Identify which cell holds the provided text, then report its [x, y] central coordinate. 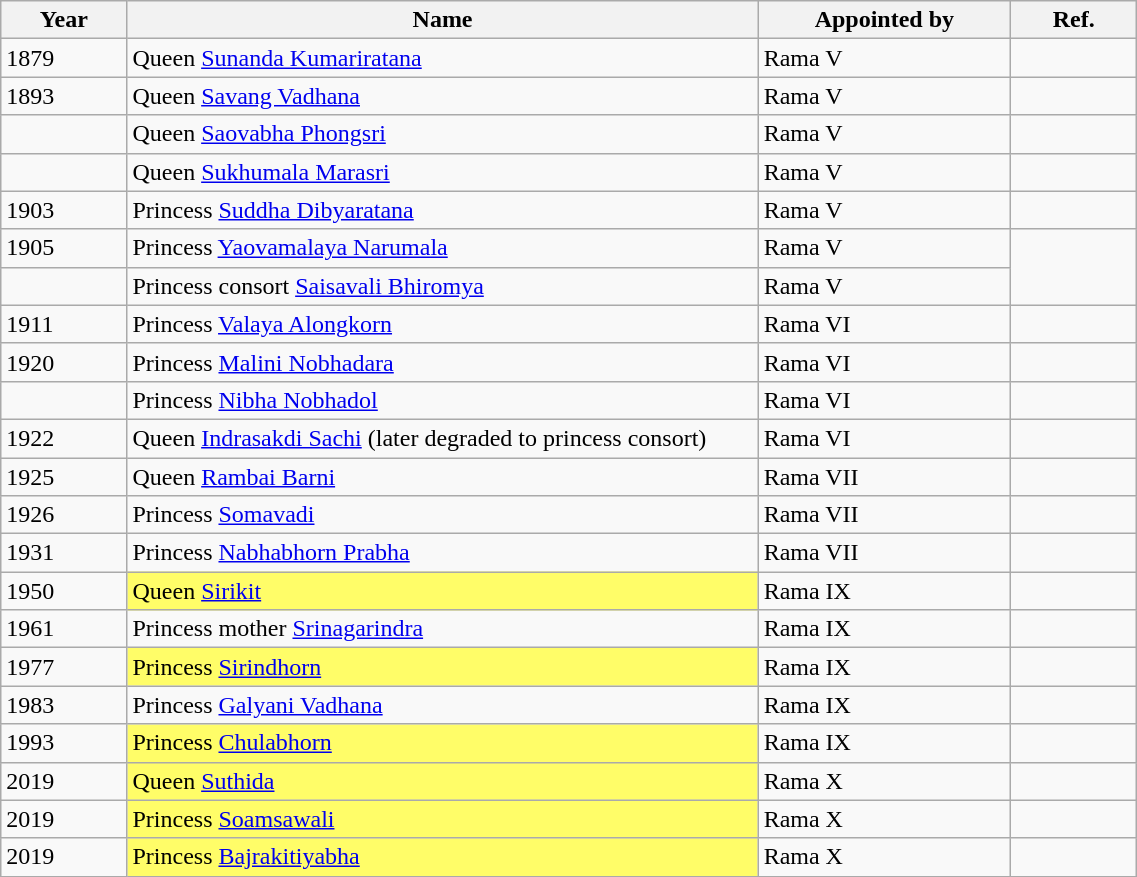
Queen Suthida [442, 781]
Princess Valaya Alongkorn [442, 324]
Ref. [1074, 20]
Princess Malini Nobhadara [442, 362]
Princess Nibha Nobhadol [442, 400]
Year [64, 20]
1983 [64, 705]
Princess mother Srinagarindra [442, 629]
Princess Galyani Vadhana [442, 705]
1977 [64, 667]
1925 [64, 477]
Princess Somavadi [442, 515]
Queen Sukhumala Marasri [442, 172]
1920 [64, 362]
1879 [64, 58]
1993 [64, 743]
Princess Yaovamalaya Narumala [442, 248]
Queen Saovabha Phongsri [442, 134]
Princess consort Saisavali Bhiromya [442, 286]
1950 [64, 591]
Name [442, 20]
Princess Bajrakitiyabha [442, 857]
1903 [64, 210]
Queen Rambai Barni [442, 477]
1905 [64, 248]
Princess Chulabhorn [442, 743]
Princess Sirindhorn [442, 667]
1893 [64, 96]
Princess Soamsawali [442, 819]
1922 [64, 438]
1961 [64, 629]
Queen Savang Vadhana [442, 96]
Queen Sirikit [442, 591]
Princess Nabhabhorn Prabha [442, 553]
1911 [64, 324]
Princess Suddha Dibyaratana [442, 210]
1926 [64, 515]
Queen Indrasakdi Sachi (later degraded to princess consort) [442, 438]
Queen Sunanda Kumariratana [442, 58]
1931 [64, 553]
Appointed by [884, 20]
